Pinpoint the cell where the given text exists, returning its (x, y) midpoint coordinate. 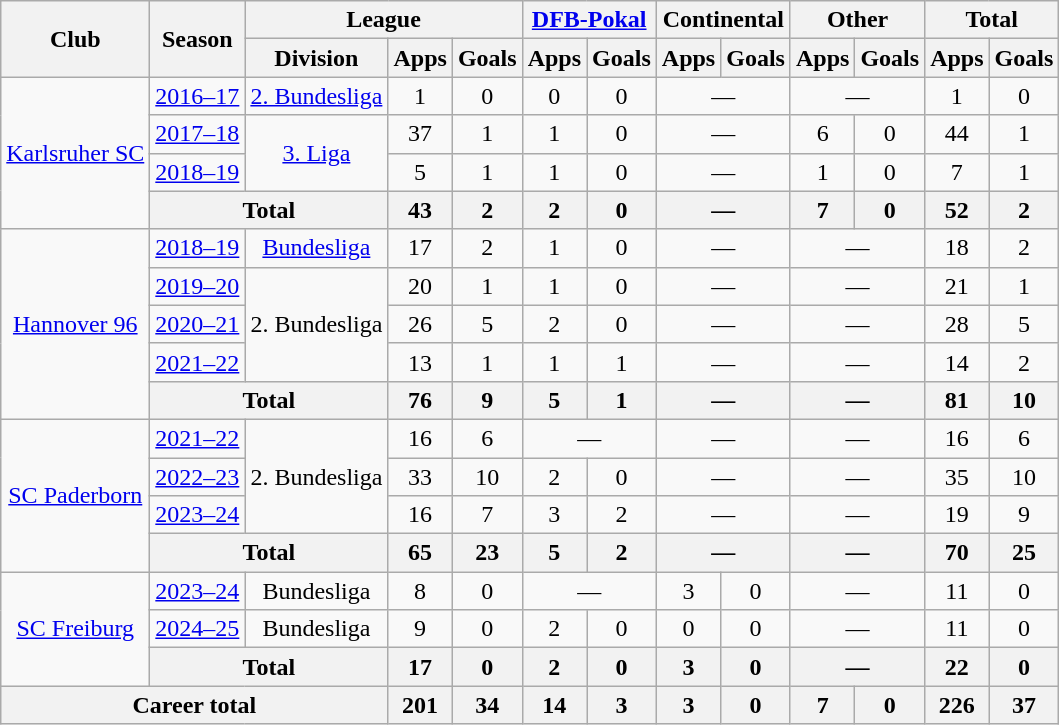
226 (957, 705)
2017–18 (198, 134)
Career total (194, 705)
SC Paderborn (76, 495)
34 (487, 705)
20 (420, 286)
25 (1024, 553)
28 (957, 324)
Season (198, 39)
Hannover 96 (76, 324)
52 (957, 210)
8 (420, 591)
2022–23 (198, 477)
70 (957, 553)
13 (420, 362)
Other (857, 20)
Continental (723, 20)
3. Liga (316, 153)
Club (76, 39)
2016–17 (198, 96)
44 (957, 134)
19 (957, 515)
43 (420, 210)
22 (957, 667)
76 (420, 400)
35 (957, 477)
DFB-Pokal (589, 20)
2020–21 (198, 324)
Division (316, 58)
SC Freiburg (76, 629)
26 (420, 324)
65 (420, 553)
2019–20 (198, 286)
23 (487, 553)
81 (957, 400)
League (384, 20)
2024–25 (198, 629)
33 (420, 477)
21 (957, 286)
Karlsruher SC (76, 153)
18 (957, 248)
201 (420, 705)
